Locate the cell with the specified text and output its [X, Y] center coordinate. 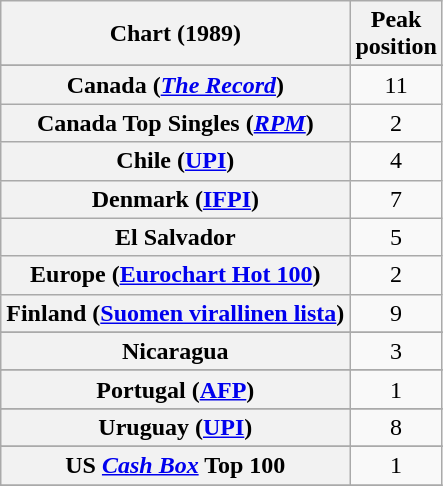
Nicaragua [176, 351]
El Salvador [176, 237]
3 [396, 351]
Chart (1989) [176, 34]
Canada Top Singles (RPM) [176, 123]
US Cash Box Top 100 [176, 465]
Portugal (AFP) [176, 389]
11 [396, 85]
4 [396, 161]
Denmark (IFPI) [176, 199]
9 [396, 313]
5 [396, 237]
7 [396, 199]
Chile (UPI) [176, 161]
Peakposition [396, 34]
Europe (Eurochart Hot 100) [176, 275]
Canada (The Record) [176, 85]
Uruguay (UPI) [176, 427]
8 [396, 427]
Finland (Suomen virallinen lista) [176, 313]
